Pinpoint the cell where the given text exists, returning its [x, y] midpoint coordinate. 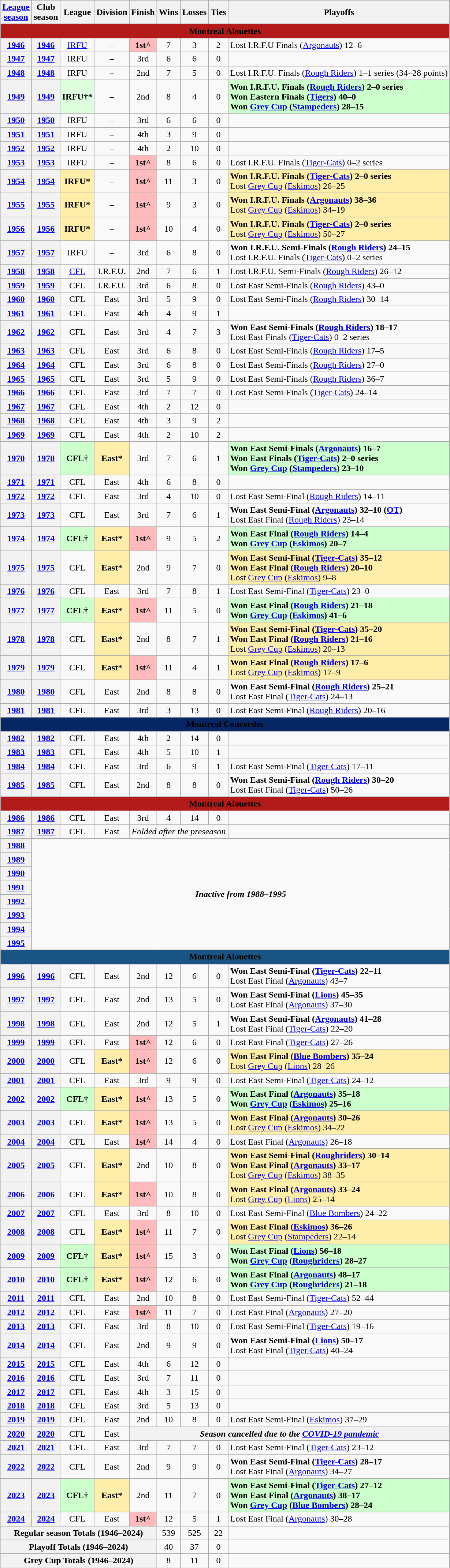
Lost East Final (Argonauts) 30–28 [339, 1519]
Lost East Semi-Final (Rough Riders) 20–16 [339, 710]
Won East Final (Eskimos) 36–26Lost Grey Cup (Stampeders) 22–14 [339, 1232]
Wins [168, 12]
Lost East Final (Tiger-Cats) 27–26 [339, 1042]
Lost East Final (Argonauts) 27–20 [339, 1312]
Won I.R.F.U. Finals (Tiger-Cats) 2–0 seriesLost Grey Cup (Eskimos) 50–27 [339, 228]
Won East Semi-Final (Argonauts) 32–10 (OT)Lost East Final (Rough Riders) 23–14 [339, 515]
Lost East Semi-Final (Tiger-Cats) 23–12 [339, 1448]
Lost East Semi-Final (Tiger-Cats) 23–0 [339, 591]
Won East Final (Rough Riders) 14–4Won Grey Cup (Eskimos) 20–7 [339, 539]
Playoffs [339, 12]
40 [168, 1547]
Lost I.R.F.U. Finals (Tiger-Cats) 0–2 series [339, 162]
Won East Final (Rough Riders) 17–6Lost Grey Cup (Eskimos) 17–9 [339, 667]
Won East Final (Blue Bombers) 35–24Lost Grey Cup (Lions) 28–26 [339, 1061]
Won East Semi-Final (Tiger-Cats) 22–11Lost East Final (Argonauts) 43–7 [339, 976]
Won I.R.F.U. Finals (Argonauts) 38–36Lost Grey Cup (Eskimos) 34–19 [339, 205]
Won East Final (Rough Riders) 21–18Won Grey Cup (Eskimos) 41–6 [339, 610]
Lost East Semi-Finals (Tiger-Cats) 24–14 [339, 393]
Lost East Semi-Finals (Rough Riders) 43–0 [339, 285]
Lost East Semi-Final (Tiger-Cats) 19–16 [339, 1326]
Lost East Semi-Final (Eskimos) 37–29 [339, 1420]
1989 [16, 860]
37 [194, 1547]
Playoff Totals (1946–2024) [78, 1547]
Won East Final (Argonauts) 30–26Lost Grey Cup (Eskimos) 34–22 [339, 1123]
Lost East Semi-Finals (Rough Riders) 36–7 [339, 379]
Won I.R.F.U. Finals (Tiger-Cats) 2–0 seriesLost Grey Cup (Eskimos) 26–25 [339, 181]
1988 [16, 846]
Montreal Concordes [225, 724]
1990 [16, 873]
Inactive from 1988–1995 [241, 894]
Won East Semi-Final (Rough Riders) 30–20Lost East Final (Tiger-Cats) 50–26 [339, 785]
525 [194, 1533]
Division [112, 12]
1991 [16, 887]
1992 [16, 901]
539 [168, 1533]
Lost East Final (Argonauts) 26–18 [339, 1142]
Won East Final (Lions) 56–18Won Grey Cup (Roughriders) 28–27 [339, 1256]
Lost I.R.F.U Finals (Argonauts) 12–6 [339, 45]
Won East Semi-Final (Tiger-Cats) 35–12Won East Final (Rough Riders) 20–10Lost Grey Cup (Eskimos) 9–8 [339, 568]
Lost East Semi-Finals (Rough Riders) 30–14 [339, 299]
Lost I.R.F.U. Semi-Finals (Rough Riders) 26–12 [339, 272]
Won I.R.F.U. Semi-Finals (Rough Riders) 24–15Lost I.R.F.U. Finals (Tiger-Cats) 0–2 series [339, 252]
IRFU†* [77, 97]
Won East Semi-Final (Rough Riders) 25–21Lost East Final (Tiger-Cats) 24–13 [339, 692]
1994 [16, 929]
Won East Semi-Final (Roughriders) 30–14Won East Final (Argonauts) 33–17Lost Grey Cup (Eskimos) 38–35 [339, 1165]
Won East Final (Argonauts) 48–17 Won Grey Cup (Roughriders) 21–18 [339, 1279]
Won East Semi-Final (Argonauts) 41–28Lost East Final (Tiger-Cats) 22–20 [339, 1023]
Lost East Semi-Final (Tiger-Cats) 17–11 [339, 766]
Won I.R.F.U. Finals (Rough Riders) 2–0 seriesWon Eastern Finals (Tigers) 40–0Won Grey Cup (Stampeders) 28–15 [339, 97]
Regular season Totals (1946–2024) [78, 1533]
Ties [218, 12]
Lost East Semi-Final (Tiger-Cats) 24–12 [339, 1080]
Losses [194, 12]
Won East Semi-Final (Lions) 50–17 Lost East Final (Tiger-Cats) 40–24 [339, 1345]
Won East Final (Argonauts) 33–24Lost Grey Cup (Lions) 25–14 [339, 1194]
Folded after the preseason [179, 832]
22 [218, 1533]
Lost East Semi-Final (Blue Bombers) 24–22 [339, 1213]
Season cancelled due to the COVID-19 pandemic [289, 1434]
Grey Cup Totals (1946–2024) [78, 1561]
Won East Final (Argonauts) 35–18Won Grey Cup (Eskimos) 25–16 [339, 1099]
Lost East Semi-Finals (Rough Riders) 17–5 [339, 351]
Won East Semi-Final (Tiger-Cats) 27–12Won East Final (Argonauts) 38–17Won Grey Cup (Blue Bombers) 28–24 [339, 1495]
Lost I.R.F.U. Finals (Rough Riders) 1–1 series (34–28 points) [339, 73]
Finish [143, 12]
Clubseason [46, 12]
Won East Semi-Final (Tiger-Cats) 35–20Won East Final (Rough Riders) 21–16Lost Grey Cup (Eskimos) 20–13 [339, 639]
Won East Semi-Finals (Rough Riders) 18–17Lost East Finals (Tiger-Cats) 0–2 series [339, 332]
1995 [16, 943]
Won East Semi-Finals (Argonauts) 16–7Won East Finals (Tiger-Cats) 2–0 seriesWon Grey Cup (Stampeders) 23–10 [339, 458]
League [77, 12]
Lost East Semi-Finals (Rough Riders) 27–0 [339, 365]
Leagueseason [16, 12]
Won East Semi-Final (Tiger-Cats) 28–17Lost East Final (Argonauts) 34–27 [339, 1467]
Lost East Semi-Final (Tiger-Cats) 52–44 [339, 1298]
Won East Semi-Final (Lions) 45–35Lost East Final (Argonauts) 37–30 [339, 1000]
Lost East Semi-Final (Rough Riders) 14–11 [339, 496]
1993 [16, 915]
